Capture the cell that displays the provided text and extract its [x, y] central coordinate. 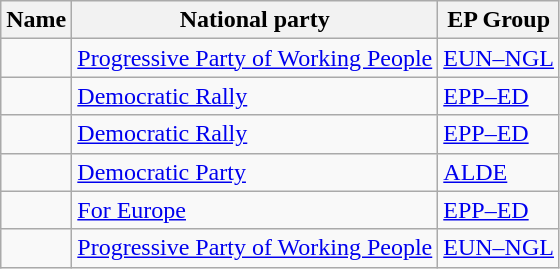
For Europe [255, 210]
ALDE [499, 172]
EP Group [499, 20]
Democratic Party [255, 172]
National party [255, 20]
Name [36, 20]
